Find where the given text appears and provide that cell's center as [X, Y] coordinate. 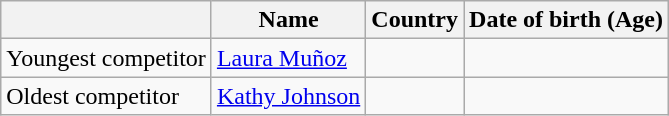
Name [288, 20]
Kathy Johnson [288, 96]
Country [415, 20]
Laura Muñoz [288, 58]
Oldest competitor [106, 96]
Date of birth (Age) [566, 20]
Youngest competitor [106, 58]
